Return [X, Y] of the center of cell containing provided text 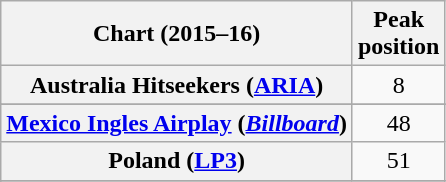
8 [398, 85]
Mexico Ingles Airplay (Billboard) [177, 123]
Chart (2015–16) [177, 34]
Australia Hitseekers (ARIA) [177, 85]
48 [398, 123]
Poland (LP3) [177, 161]
Peakposition [398, 34]
51 [398, 161]
